Detect which cell encompasses the target text, then output its [X, Y] center coordinate. 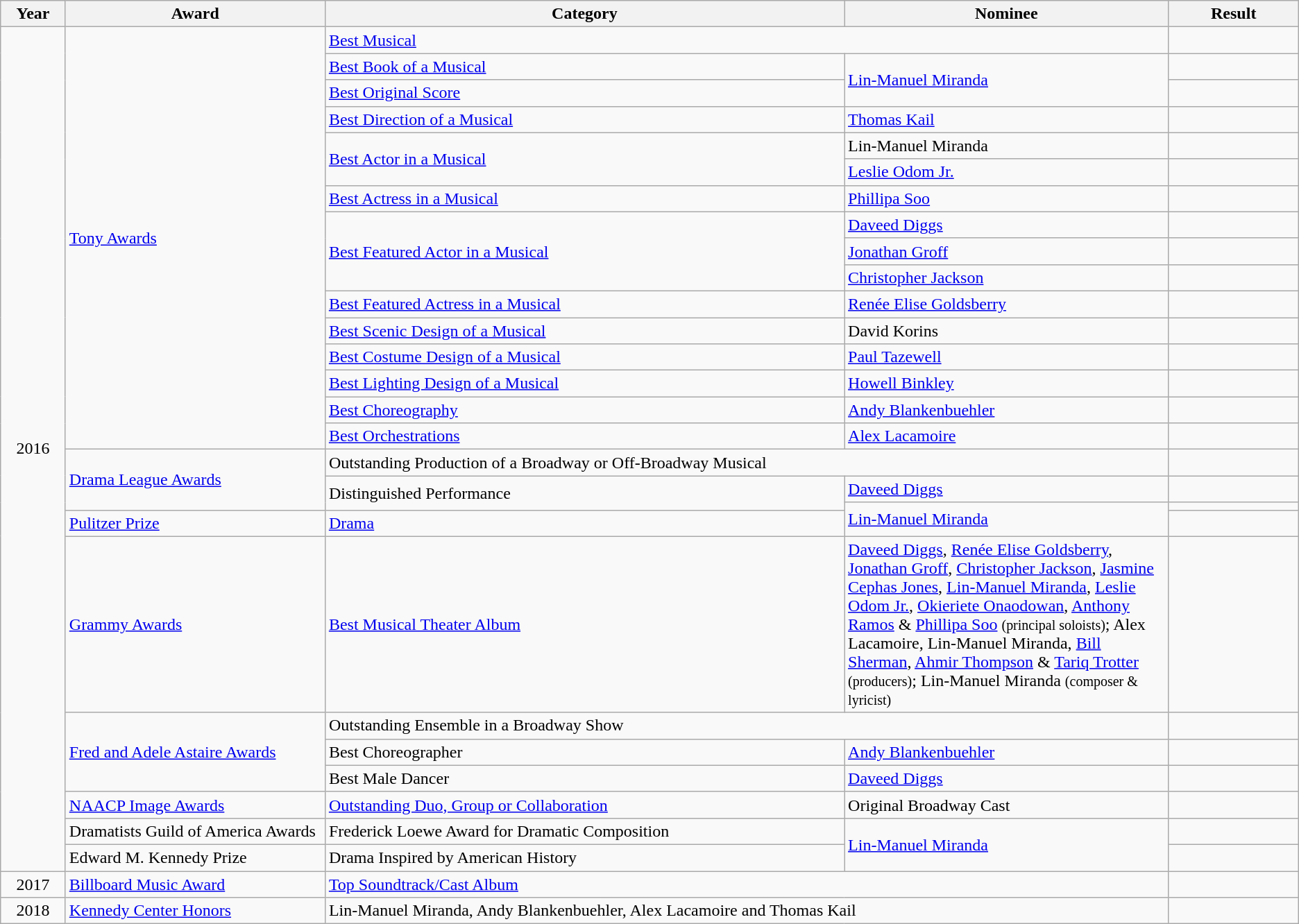
Best Choreographer [584, 752]
Leslie Odom Jr. [1007, 172]
Best Featured Actress in a Musical [584, 304]
Best Choreography [584, 410]
Top Soundtrack/Cast Album [747, 884]
Best Male Dancer [584, 778]
Outstanding Ensemble in a Broadway Show [747, 726]
Jonathan Groff [1007, 251]
Best Book of a Musical [584, 67]
Best Direction of a Musical [584, 119]
Best Actor in a Musical [584, 159]
Lin-Manuel Miranda, Andy Blankenbuehler, Alex Lacamoire and Thomas Kail [747, 911]
Nominee [1007, 14]
Renée Elise Goldsberry [1007, 304]
Alex Lacamoire [1007, 436]
Outstanding Production of a Broadway or Off-Broadway Musical [747, 463]
Year [33, 14]
Billboard Music Award [195, 884]
2018 [33, 911]
Best Actress in a Musical [584, 198]
Best Orchestrations [584, 436]
Pulitzer Prize [195, 523]
Category [584, 14]
Best Scenic Design of a Musical [584, 331]
Grammy Awards [195, 624]
Best Musical Theater Album [584, 624]
Kennedy Center Honors [195, 911]
Best Original Score [584, 93]
Best Costume Design of a Musical [584, 357]
2016 [33, 450]
Best Featured Actor in a Musical [584, 251]
Dramatists Guild of America Awards [195, 831]
David Korins [1007, 331]
Best Lighting Design of a Musical [584, 384]
Phillipa Soo [1007, 198]
Outstanding Duo, Group or Collaboration [584, 805]
Paul Tazewell [1007, 357]
NAACP Image Awards [195, 805]
Drama Inspired by American History [584, 857]
Edward M. Kennedy Prize [195, 857]
Best Musical [747, 40]
2017 [33, 884]
Fred and Adele Astaire Awards [195, 752]
Drama [584, 523]
Result [1234, 14]
Distinguished Performance [584, 493]
Christopher Jackson [1007, 277]
Original Broadway Cast [1007, 805]
Howell Binkley [1007, 384]
Thomas Kail [1007, 119]
Award [195, 14]
Drama League Awards [195, 480]
Frederick Loewe Award for Dramatic Composition [584, 831]
Tony Awards [195, 239]
